Find where the given text appears and provide that cell's center as [x, y] coordinate. 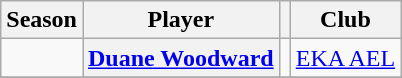
Duane Woodward [180, 58]
Club [345, 20]
Season [42, 20]
EKA AEL [345, 58]
Player [180, 20]
